Output the (X, Y) coordinate of the center of the cell containing the given text.  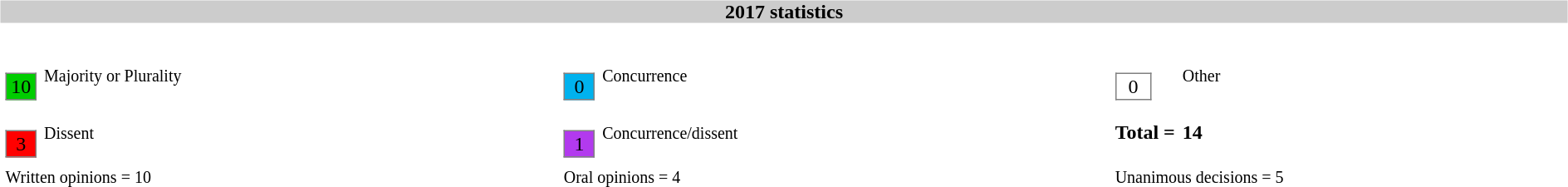
Concurrence (855, 76)
2017 statistics (784, 12)
Total = (1145, 132)
Majority or Plurality (301, 76)
Dissent (301, 132)
Concurrence/dissent (855, 132)
Other (1373, 76)
14 (1373, 132)
